For the text-containing cell, return its midpoint in (x, y) coordinate format. 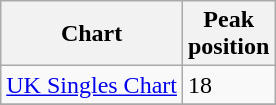
Chart (92, 34)
Peakposition (228, 34)
18 (228, 85)
UK Singles Chart (92, 85)
